Search for the cell housing the specified text and yield its [X, Y] center coordinate. 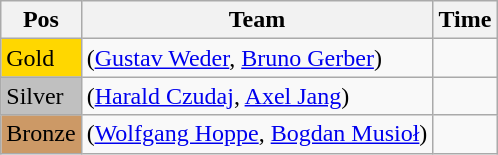
Silver [41, 96]
Bronze [41, 134]
(Harald Czudaj, Axel Jang) [257, 96]
Time [465, 20]
Gold [41, 58]
Pos [41, 20]
(Gustav Weder, Bruno Gerber) [257, 58]
(Wolfgang Hoppe, Bogdan Musioł) [257, 134]
Team [257, 20]
